Output the [x, y] coordinate of the center of the cell containing the given text.  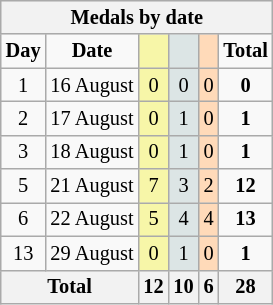
22 August [92, 219]
Date [92, 51]
28 [245, 287]
21 August [92, 186]
7 [153, 186]
10 [184, 287]
17 August [92, 118]
29 August [92, 253]
Day [24, 51]
18 August [92, 152]
Medals by date [137, 17]
16 August [92, 85]
